From the cell containing the given text, extract its center point as (X, Y) coordinate. 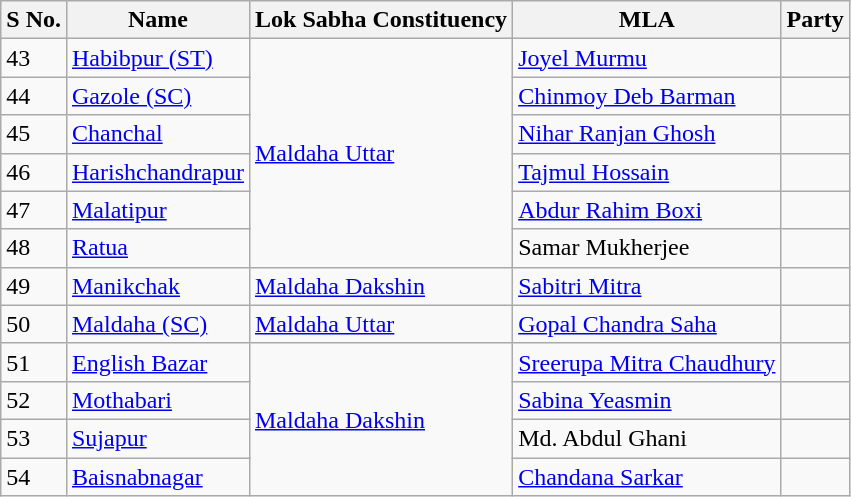
50 (34, 324)
45 (34, 134)
Tajmul Hossain (647, 172)
49 (34, 286)
Chandana Sarkar (647, 477)
Joyel Murmu (647, 58)
English Bazar (158, 362)
Manikchak (158, 286)
Malatipur (158, 210)
54 (34, 477)
43 (34, 58)
MLA (647, 20)
Name (158, 20)
46 (34, 172)
Maldaha (SC) (158, 324)
Samar Mukherjee (647, 248)
Harishchandrapur (158, 172)
47 (34, 210)
Md. Abdul Ghani (647, 438)
Ratua (158, 248)
Gopal Chandra Saha (647, 324)
Lok Sabha Constituency (380, 20)
Mothabari (158, 400)
S No. (34, 20)
Sabina Yeasmin (647, 400)
Sujapur (158, 438)
48 (34, 248)
52 (34, 400)
Abdur Rahim Boxi (647, 210)
51 (34, 362)
44 (34, 96)
Baisnabnagar (158, 477)
Gazole (SC) (158, 96)
Chanchal (158, 134)
Nihar Ranjan Ghosh (647, 134)
Chinmoy Deb Barman (647, 96)
Sreerupa Mitra Chaudhury (647, 362)
Habibpur (ST) (158, 58)
53 (34, 438)
Sabitri Mitra (647, 286)
Party (815, 20)
